Search for the cell housing the specified text and yield its [X, Y] center coordinate. 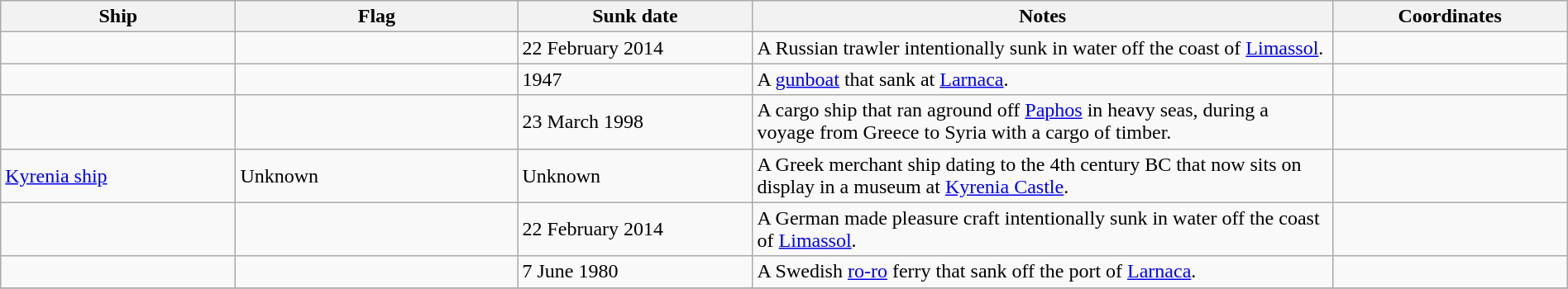
Notes [1042, 17]
Kyrenia ship [118, 175]
Ship [118, 17]
Sunk date [635, 17]
Coordinates [1450, 17]
A German made pleasure craft intentionally sunk in water off the coast of Limassol. [1042, 230]
Flag [377, 17]
1947 [635, 79]
23 March 1998 [635, 122]
A gunboat that sank at Larnaca. [1042, 79]
A Greek merchant ship dating to the 4th century BC that now sits on display in a museum at Kyrenia Castle. [1042, 175]
A cargo ship that ran aground off Paphos in heavy seas, during a voyage from Greece to Syria with a cargo of timber. [1042, 122]
7 June 1980 [635, 272]
A Russian trawler intentionally sunk in water off the coast of Limassol. [1042, 48]
A Swedish ro-ro ferry that sank off the port of Larnaca. [1042, 272]
